Return [X, Y] of the center of cell containing provided text 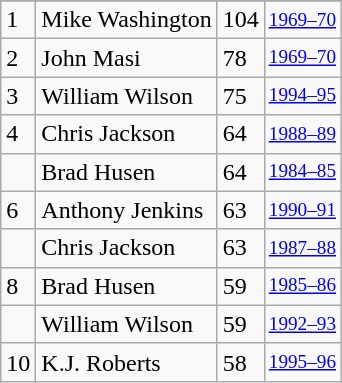
John Masi [126, 58]
4 [18, 134]
78 [240, 58]
6 [18, 210]
104 [240, 20]
1994–95 [302, 96]
1 [18, 20]
Mike Washington [126, 20]
3 [18, 96]
Anthony Jenkins [126, 210]
1984–85 [302, 172]
1987–88 [302, 248]
8 [18, 286]
K.J. Roberts [126, 362]
2 [18, 58]
1985–86 [302, 286]
75 [240, 96]
1995–96 [302, 362]
1988–89 [302, 134]
1992–93 [302, 324]
1990–91 [302, 210]
10 [18, 362]
58 [240, 362]
